Return [x, y] of the center of cell containing provided text 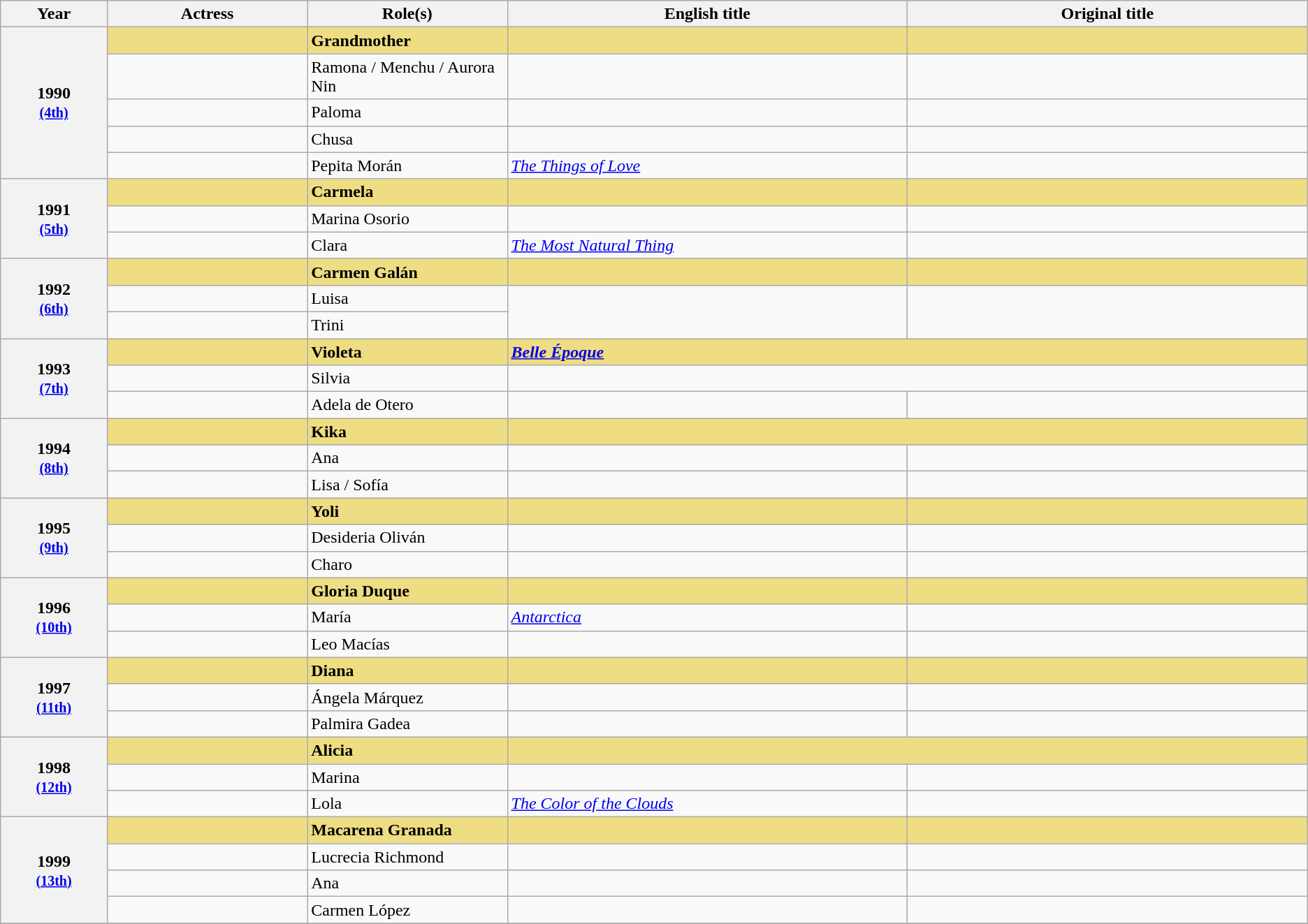
Leo Macías [407, 644]
1995(9th) [54, 538]
Kika [407, 432]
Ángela Márquez [407, 697]
Year [54, 14]
Belle Époque [907, 351]
Marina Osorio [407, 219]
Adela de Otero [407, 405]
María [407, 617]
1991(5th) [54, 219]
1998(12th) [54, 777]
Gloria Duque [407, 591]
1990 (4th) [54, 103]
Antarctica [707, 617]
Violeta [407, 351]
Palmira Gadea [407, 724]
Desideria Oliván [407, 538]
English title [707, 14]
Alicia [407, 750]
1993(7th) [54, 378]
1994(8th) [54, 458]
Yoli [407, 511]
Original title [1108, 14]
Paloma [407, 112]
Actress [207, 14]
Diana [407, 670]
Carmen Galán [407, 272]
Lucrecia Richmond [407, 857]
The Color of the Clouds [707, 804]
Clara [407, 245]
Pepita Morán [407, 166]
1996(10th) [54, 617]
Lola [407, 804]
Silvia [407, 379]
1997(11th) [54, 697]
Carmela [407, 192]
Role(s) [407, 14]
1992(6th) [54, 298]
Grandmother [407, 41]
1999(13th) [54, 870]
Charo [407, 564]
Macarena Granada [407, 830]
Chusa [407, 139]
Carmen López [407, 910]
Lisa / Sofía [407, 485]
Ramona / Menchu / Aurora Nin [407, 77]
Marina [407, 777]
Trini [407, 325]
The Things of Love [707, 166]
Luisa [407, 298]
The Most Natural Thing [707, 245]
